Identify which cell holds the provided text, then report its [X, Y] central coordinate. 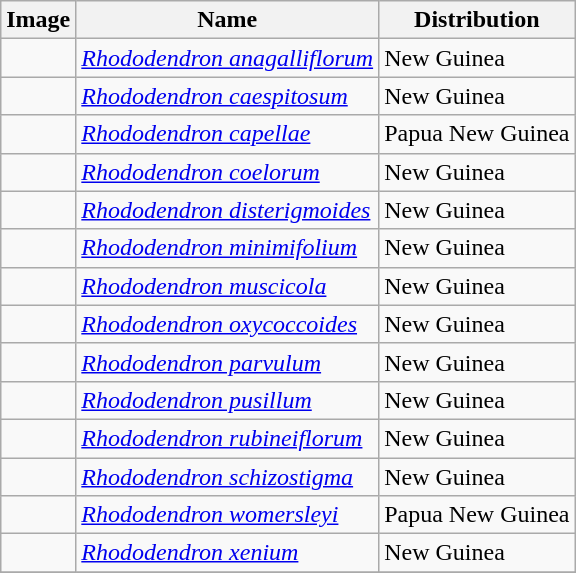
Rhododendron minimifolium [228, 248]
Rhododendron anagalliflorum [228, 58]
Rhododendron caespitosum [228, 96]
Rhododendron pusillum [228, 400]
Rhododendron oxycoccoides [228, 324]
Rhododendron coelorum [228, 172]
Rhododendron muscicola [228, 286]
Rhododendron rubineiflorum [228, 438]
Rhododendron schizostigma [228, 477]
Image [38, 20]
Rhododendron disterigmoides [228, 210]
Rhododendron parvulum [228, 362]
Distribution [477, 20]
Rhododendron xenium [228, 553]
Rhododendron capellae [228, 134]
Name [228, 20]
Rhododendron womersleyi [228, 515]
